Capture the cell that displays the provided text and extract its (x, y) central coordinate. 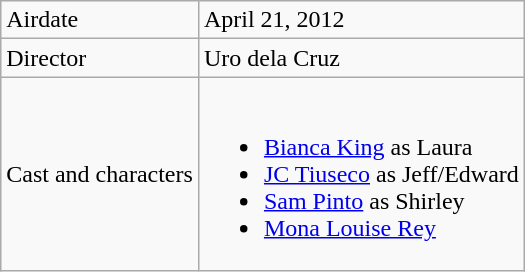
Bianca King as LauraJC Tiuseco as Jeff/EdwardSam Pinto as ShirleyMona Louise Rey (361, 174)
Director (100, 58)
Cast and characters (100, 174)
April 21, 2012 (361, 20)
Airdate (100, 20)
Uro dela Cruz (361, 58)
